Scan for the cell matching the given text and deliver its (x, y) coordinate at center. 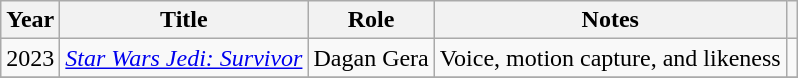
Voice, motion capture, and likeness (610, 58)
Role (371, 20)
Notes (610, 20)
Title (184, 20)
Year (30, 20)
Star Wars Jedi: Survivor (184, 58)
Dagan Gera (371, 58)
2023 (30, 58)
